From the cell containing the given text, extract its center point as [X, Y] coordinate. 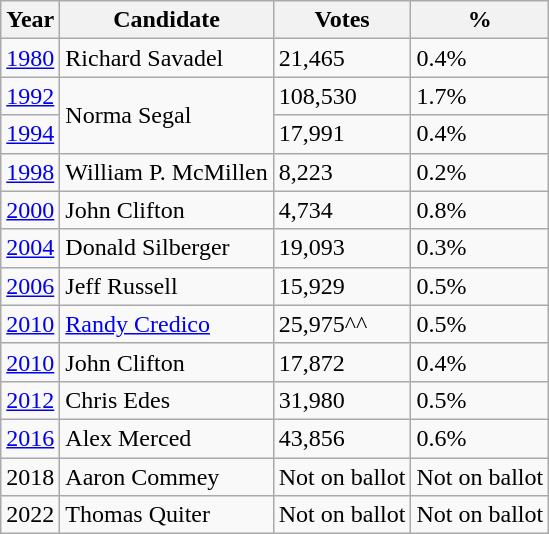
17,991 [342, 134]
4,734 [342, 210]
1992 [30, 96]
2018 [30, 477]
43,856 [342, 438]
1994 [30, 134]
1980 [30, 58]
8,223 [342, 172]
0.3% [480, 248]
108,530 [342, 96]
31,980 [342, 400]
Aaron Commey [166, 477]
Donald Silberger [166, 248]
2022 [30, 515]
William P. McMillen [166, 172]
Chris Edes [166, 400]
0.6% [480, 438]
Jeff Russell [166, 286]
Candidate [166, 20]
0.2% [480, 172]
2012 [30, 400]
2004 [30, 248]
25,975^^ [342, 324]
2006 [30, 286]
17,872 [342, 362]
0.8% [480, 210]
21,465 [342, 58]
19,093 [342, 248]
Randy Credico [166, 324]
Votes [342, 20]
2000 [30, 210]
2016 [30, 438]
Alex Merced [166, 438]
Thomas Quiter [166, 515]
15,929 [342, 286]
Norma Segal [166, 115]
Year [30, 20]
Richard Savadel [166, 58]
1998 [30, 172]
1.7% [480, 96]
% [480, 20]
